Return (x, y) of the center of cell containing provided text 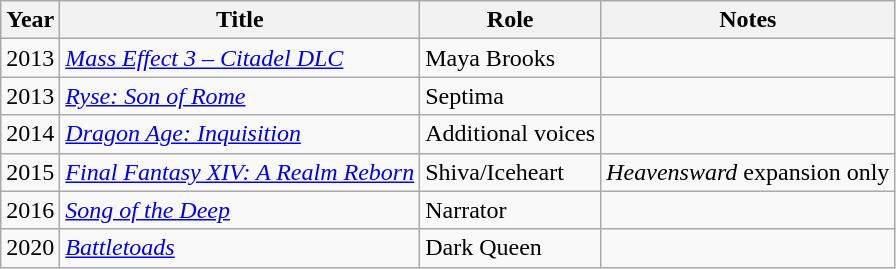
Mass Effect 3 – Citadel DLC (240, 58)
Notes (748, 20)
Role (510, 20)
Septima (510, 96)
Dragon Age: Inquisition (240, 134)
Battletoads (240, 248)
Additional voices (510, 134)
Heavensward expansion only (748, 172)
Title (240, 20)
2016 (30, 210)
2014 (30, 134)
Shiva/Iceheart (510, 172)
Dark Queen (510, 248)
Maya Brooks (510, 58)
Final Fantasy XIV: A Realm Reborn (240, 172)
Year (30, 20)
2015 (30, 172)
Narrator (510, 210)
Ryse: Son of Rome (240, 96)
Song of the Deep (240, 210)
2020 (30, 248)
